Identify which cell holds the provided text, then report its (x, y) central coordinate. 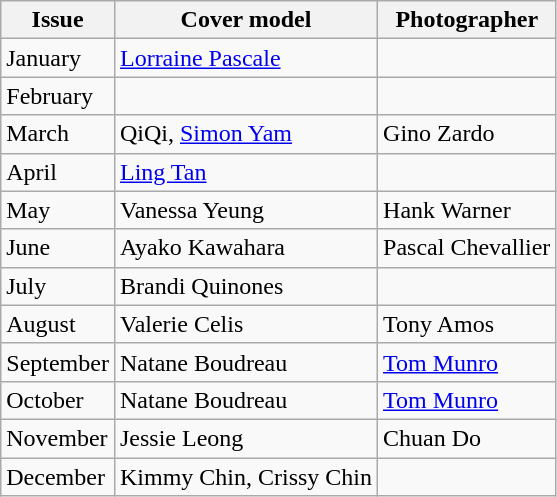
Vanessa Yeung (246, 210)
June (58, 248)
Valerie Celis (246, 324)
October (58, 400)
Ling Tan (246, 172)
February (58, 96)
January (58, 58)
Lorraine Pascale (246, 58)
Jessie Leong (246, 438)
March (58, 134)
September (58, 362)
QiQi, Simon Yam (246, 134)
Photographer (467, 20)
July (58, 286)
May (58, 210)
Ayako Kawahara (246, 248)
Tony Amos (467, 324)
Pascal Chevallier (467, 248)
December (58, 477)
Cover model (246, 20)
August (58, 324)
November (58, 438)
Hank Warner (467, 210)
Kimmy Chin, Crissy Chin (246, 477)
April (58, 172)
Chuan Do (467, 438)
Gino Zardo (467, 134)
Brandi Quinones (246, 286)
Issue (58, 20)
